Return the [X, Y] coordinate for the center point of the cell that contains the specified text.  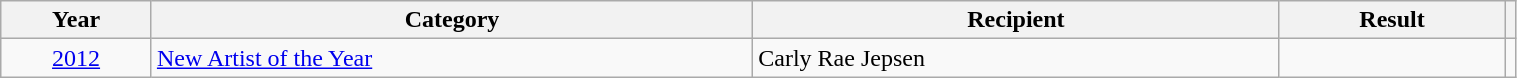
Year [76, 20]
New Artist of the Year [452, 58]
2012 [76, 58]
Result [1392, 20]
Category [452, 20]
Carly Rae Jepsen [1016, 58]
Recipient [1016, 20]
